Pinpoint the cell where the given text exists, returning its (X, Y) midpoint coordinate. 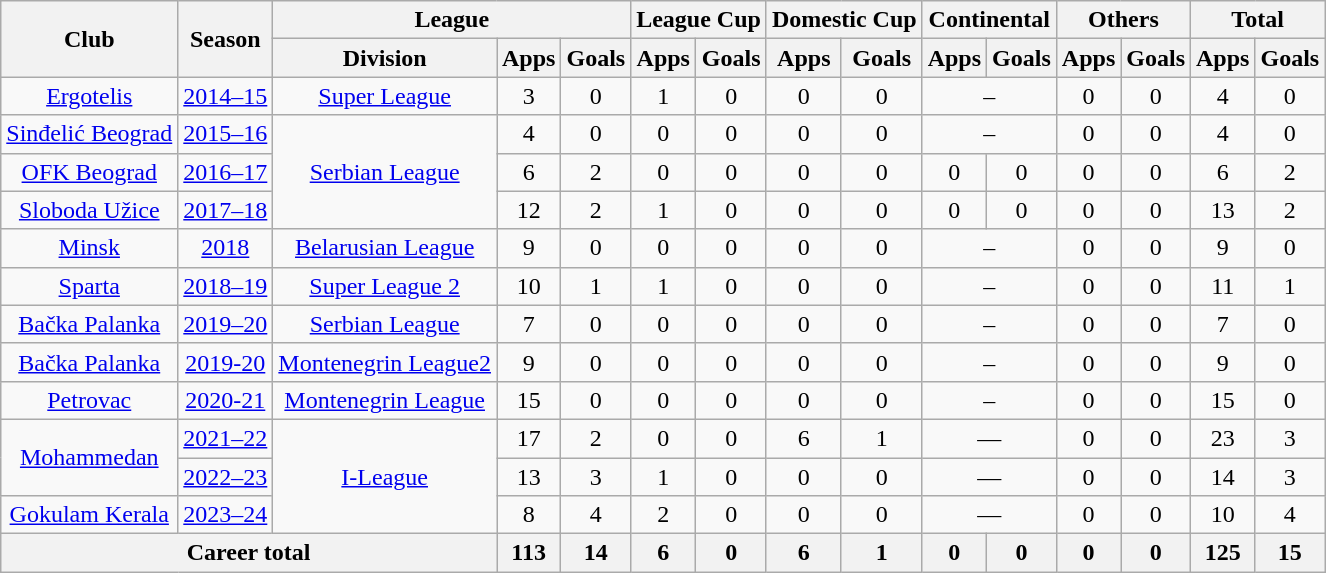
23 (1223, 438)
Minsk (90, 248)
Total (1258, 20)
Gokulam Kerala (90, 515)
11 (1223, 286)
17 (528, 438)
2022–23 (226, 477)
8 (528, 515)
Sloboda Užice (90, 210)
Continental (989, 20)
2014–15 (226, 96)
Mohammedan (90, 457)
12 (528, 210)
OFK Beograd (90, 172)
Ergotelis (90, 96)
Career total (249, 553)
Petrovac (90, 400)
2019–20 (226, 324)
Club (90, 39)
113 (528, 553)
Montenegrin League2 (385, 362)
125 (1223, 553)
2019-20 (226, 362)
Others (1123, 20)
2018 (226, 248)
Montenegrin League (385, 400)
2015–16 (226, 134)
Super League 2 (385, 286)
Season (226, 39)
League (452, 20)
2023–24 (226, 515)
Sparta (90, 286)
Sinđelić Beograd (90, 134)
Domestic Cup (844, 20)
Division (385, 58)
I-League (385, 476)
Super League (385, 96)
2016–17 (226, 172)
2018–19 (226, 286)
Belarusian League (385, 248)
2017–18 (226, 210)
League Cup (699, 20)
2020-21 (226, 400)
2021–22 (226, 438)
